Capture the cell that displays the provided text and extract its [X, Y] central coordinate. 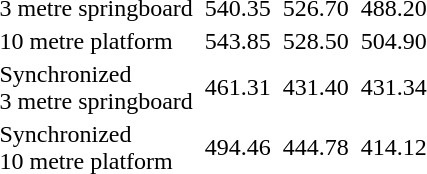
528.50 [316, 41]
431.40 [316, 88]
461.31 [238, 88]
543.85 [238, 41]
